Determine the [X, Y] coordinate at the center of the cell enclosing the given text.  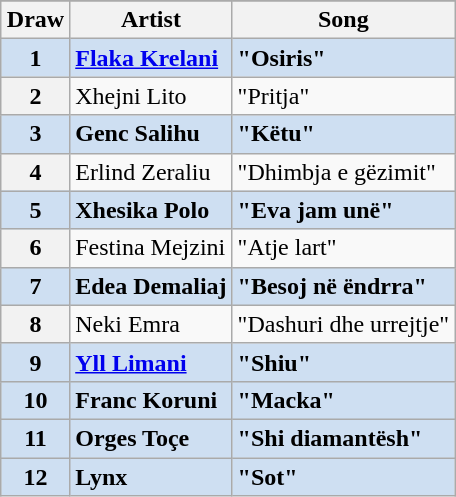
"Pritja" [344, 96]
1 [35, 58]
"Shi diamantësh" [344, 438]
12 [35, 477]
Edea Demaliaj [151, 286]
Artist [151, 20]
Lynx [151, 477]
11 [35, 438]
3 [35, 134]
9 [35, 362]
10 [35, 400]
6 [35, 248]
Flaka Krelani [151, 58]
Orges Toçe [151, 438]
Xhesika Polo [151, 210]
Draw [35, 20]
Song [344, 20]
"Macka" [344, 400]
5 [35, 210]
"Besoj në ëndrra" [344, 286]
7 [35, 286]
"Osiris" [344, 58]
Yll Limani [151, 362]
"Shiu" [344, 362]
"Dashuri dhe urrejtje" [344, 324]
Festina Mejzini [151, 248]
"Dhimbja e gëzimit" [344, 172]
"Eva jam unë" [344, 210]
"Sot" [344, 477]
Erlind Zeraliu [151, 172]
4 [35, 172]
Genc Salihu [151, 134]
"Atje lart" [344, 248]
Xhejni Lito [151, 96]
2 [35, 96]
Franc Koruni [151, 400]
"Këtu" [344, 134]
Neki Emra [151, 324]
8 [35, 324]
